Return the [X, Y] coordinate for the center point of the cell that contains the specified text.  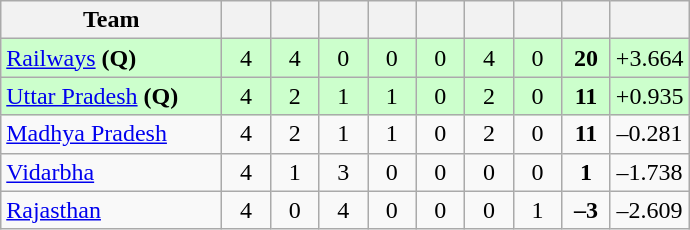
Team [112, 20]
3 [344, 172]
+0.935 [650, 96]
Railways (Q) [112, 58]
Uttar Pradesh (Q) [112, 96]
–1.738 [650, 172]
20 [586, 58]
Madhya Pradesh [112, 134]
–2.609 [650, 210]
–0.281 [650, 134]
Rajasthan [112, 210]
–3 [586, 210]
+3.664 [650, 58]
Vidarbha [112, 172]
